Determine the [X, Y] coordinate at the center of the cell enclosing the given text.  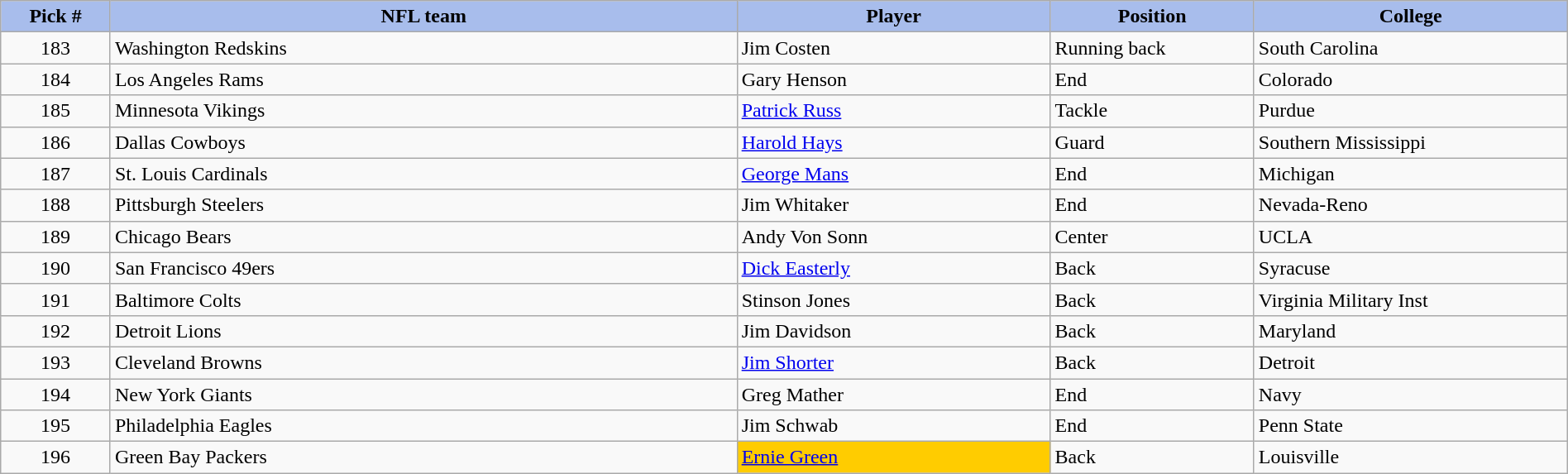
190 [56, 268]
St. Louis Cardinals [423, 174]
Gary Henson [893, 79]
194 [56, 395]
Harold Hays [893, 142]
189 [56, 237]
187 [56, 174]
Jim Costen [893, 48]
Colorado [1411, 79]
Greg Mather [893, 395]
Stinson Jones [893, 299]
186 [56, 142]
Purdue [1411, 111]
Michigan [1411, 174]
196 [56, 457]
Syracuse [1411, 268]
195 [56, 426]
Detroit Lions [423, 331]
Patrick Russ [893, 111]
Jim Whitaker [893, 205]
Cleveland Browns [423, 362]
Chicago Bears [423, 237]
Jim Davidson [893, 331]
Dallas Cowboys [423, 142]
Jim Schwab [893, 426]
188 [56, 205]
Minnesota Vikings [423, 111]
Running back [1152, 48]
NFL team [423, 17]
Los Angeles Rams [423, 79]
Detroit [1411, 362]
College [1411, 17]
185 [56, 111]
193 [56, 362]
192 [56, 331]
Ernie Green [893, 457]
Southern Mississippi [1411, 142]
Guard [1152, 142]
Andy Von Sonn [893, 237]
Player [893, 17]
Green Bay Packers [423, 457]
Penn State [1411, 426]
Center [1152, 237]
Jim Shorter [893, 362]
George Mans [893, 174]
Tackle [1152, 111]
Baltimore Colts [423, 299]
Dick Easterly [893, 268]
South Carolina [1411, 48]
Washington Redskins [423, 48]
Virginia Military Inst [1411, 299]
Louisville [1411, 457]
184 [56, 79]
Pittsburgh Steelers [423, 205]
Navy [1411, 395]
183 [56, 48]
Nevada-Reno [1411, 205]
Philadelphia Eagles [423, 426]
New York Giants [423, 395]
Position [1152, 17]
Maryland [1411, 331]
UCLA [1411, 237]
Pick # [56, 17]
San Francisco 49ers [423, 268]
191 [56, 299]
